Determine the (X, Y) coordinate at the center of the cell enclosing the given text.  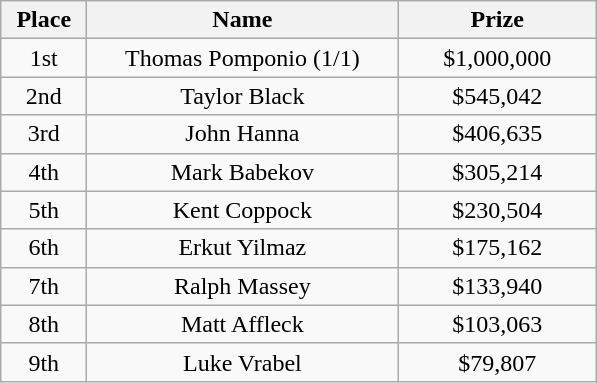
Prize (498, 20)
3rd (44, 134)
John Hanna (242, 134)
8th (44, 324)
4th (44, 172)
$175,162 (498, 248)
Place (44, 20)
$406,635 (498, 134)
$133,940 (498, 286)
Erkut Yilmaz (242, 248)
5th (44, 210)
Luke Vrabel (242, 362)
$230,504 (498, 210)
$79,807 (498, 362)
7th (44, 286)
Name (242, 20)
Thomas Pomponio (1/1) (242, 58)
1st (44, 58)
9th (44, 362)
Taylor Black (242, 96)
$103,063 (498, 324)
Ralph Massey (242, 286)
6th (44, 248)
Matt Affleck (242, 324)
Mark Babekov (242, 172)
2nd (44, 96)
$305,214 (498, 172)
$1,000,000 (498, 58)
Kent Coppock (242, 210)
$545,042 (498, 96)
